From the cell containing the given text, extract its center point as [X, Y] coordinate. 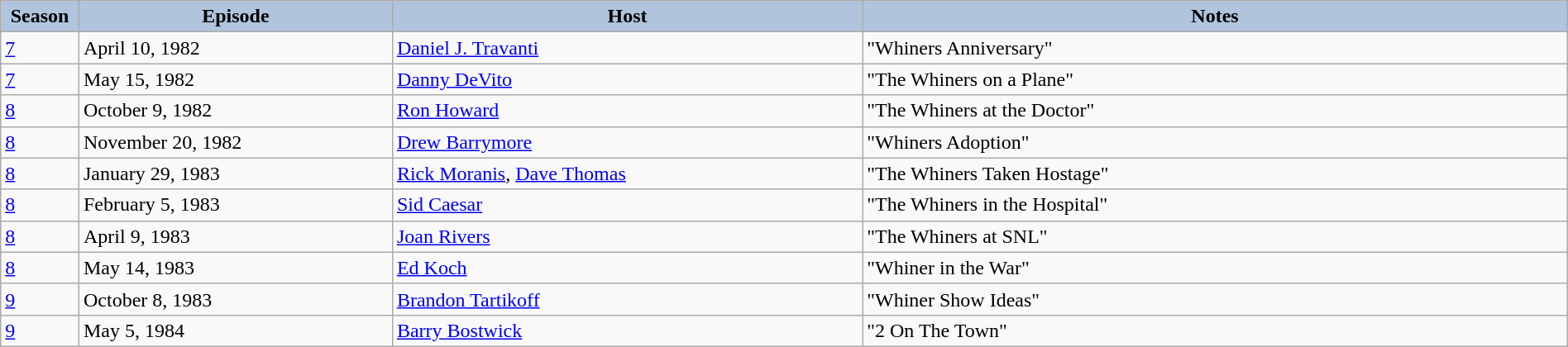
Ron Howard [627, 111]
May 15, 1982 [235, 79]
January 29, 1983 [235, 173]
Notes [1216, 17]
April 10, 1982 [235, 48]
"Whiners Anniversary" [1216, 48]
"The Whiners Taken Hostage" [1216, 173]
April 9, 1983 [235, 236]
"The Whiners at the Doctor" [1216, 111]
"Whiners Adoption" [1216, 142]
Brandon Tartikoff [627, 299]
February 5, 1983 [235, 205]
Ed Koch [627, 268]
"The Whiners in the Hospital" [1216, 205]
Barry Bostwick [627, 330]
Daniel J. Travanti [627, 48]
November 20, 1982 [235, 142]
"Whiner Show Ideas" [1216, 299]
"2 On The Town" [1216, 330]
Host [627, 17]
Episode [235, 17]
May 5, 1984 [235, 330]
Joan Rivers [627, 236]
Rick Moranis, Dave Thomas [627, 173]
May 14, 1983 [235, 268]
Danny DeVito [627, 79]
Drew Barrymore [627, 142]
October 8, 1983 [235, 299]
"Whiner in the War" [1216, 268]
"The Whiners at SNL" [1216, 236]
October 9, 1982 [235, 111]
Season [40, 17]
Sid Caesar [627, 205]
"The Whiners on a Plane" [1216, 79]
